Scan for the cell matching the given text and deliver its (x, y) coordinate at center. 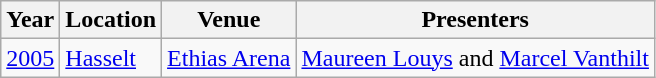
Presenters (476, 20)
Hasselt (111, 58)
Location (111, 20)
Ethias Arena (229, 58)
2005 (30, 58)
Venue (229, 20)
Maureen Louys and Marcel Vanthilt (476, 58)
Year (30, 20)
